Identify which cell holds the provided text, then report its [X, Y] central coordinate. 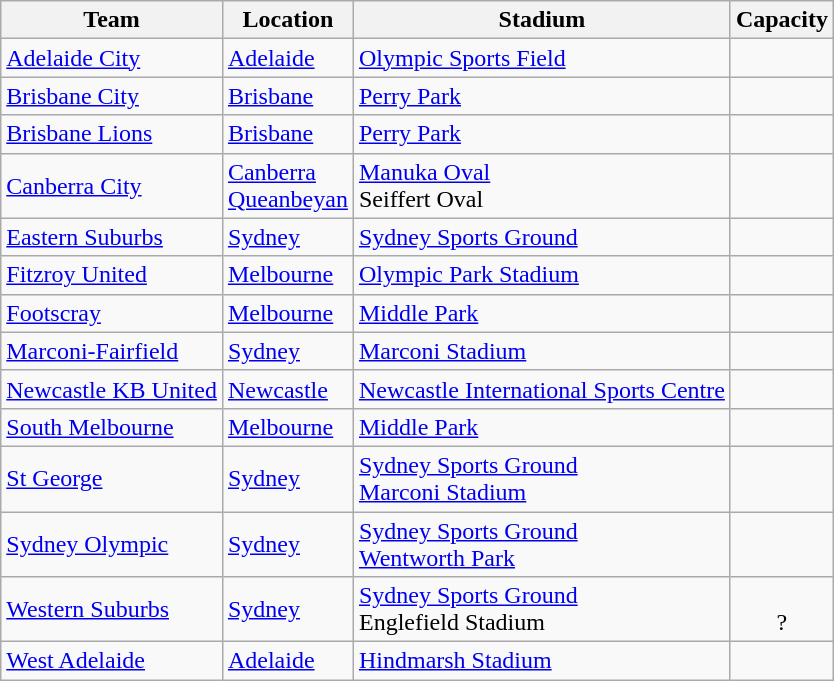
Canberra City [112, 186]
Location [288, 20]
Brisbane City [112, 96]
Western Suburbs [112, 610]
Hindmarsh Stadium [542, 661]
Newcastle International Sports Centre [542, 389]
Stadium [542, 20]
Sydney Sports Ground [542, 237]
Team [112, 20]
West Adelaide [112, 661]
Fitzroy United [112, 275]
Sydney Sports GroundWentworth Park [542, 544]
Footscray [112, 313]
Marconi Stadium [542, 351]
? [782, 610]
Sydney Sports GroundMarconi Stadium [542, 478]
Eastern Suburbs [112, 237]
Olympic Park Stadium [542, 275]
Sydney Olympic [112, 544]
Manuka OvalSeiffert Oval [542, 186]
Newcastle [288, 389]
CanberraQueanbeyan [288, 186]
Capacity [782, 20]
Marconi-Fairfield [112, 351]
Brisbane Lions [112, 134]
Newcastle KB United [112, 389]
Adelaide City [112, 58]
Sydney Sports GroundEnglefield Stadium [542, 610]
St George [112, 478]
Olympic Sports Field [542, 58]
South Melbourne [112, 427]
